For the text-containing cell, return its midpoint in [X, Y] coordinate format. 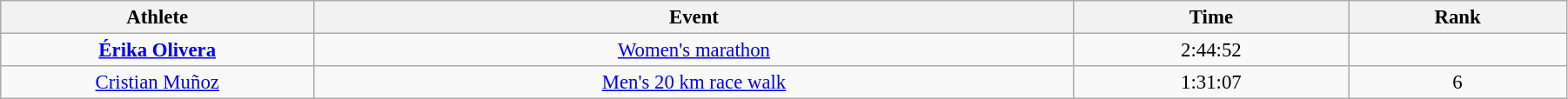
2:44:52 [1211, 50]
6 [1458, 82]
Event [694, 17]
Rank [1458, 17]
1:31:07 [1211, 82]
Men's 20 km race walk [694, 82]
Érika Olivera [157, 50]
Women's marathon [694, 50]
Cristian Muñoz [157, 82]
Time [1211, 17]
Athlete [157, 17]
